Extract the [X, Y] coordinate from the center of the cell holding the provided text.  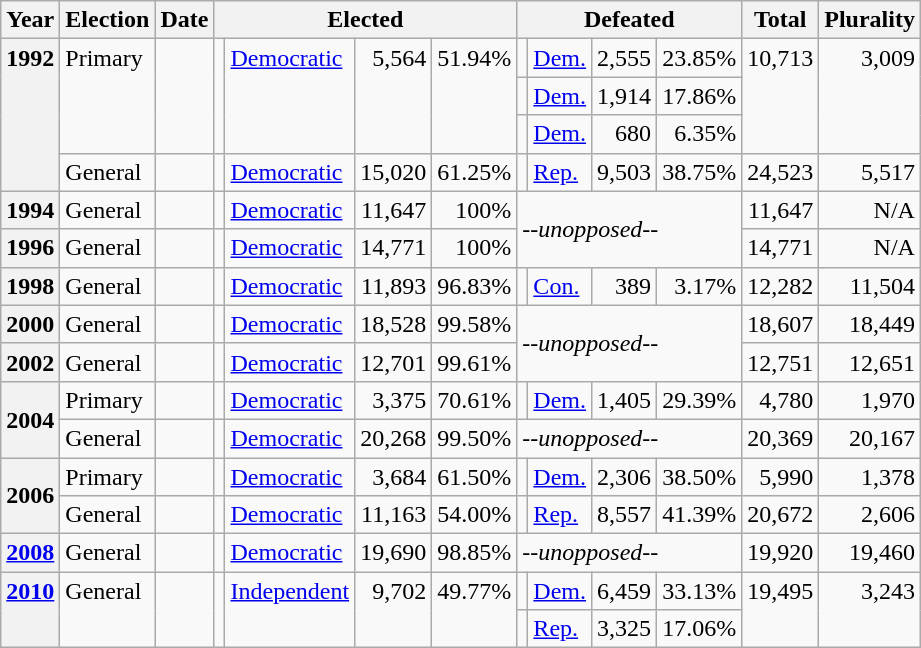
8,557 [624, 515]
17.86% [700, 96]
18,528 [394, 324]
5,990 [780, 477]
11,893 [394, 286]
2002 [30, 362]
11,504 [870, 286]
51.94% [474, 96]
29.39% [700, 400]
99.58% [474, 324]
54.00% [474, 515]
2000 [30, 324]
3,243 [870, 610]
5,564 [394, 96]
19,460 [870, 553]
61.50% [474, 477]
Election [108, 20]
20,369 [780, 438]
12,282 [780, 286]
3,375 [394, 400]
1,914 [624, 96]
3.17% [700, 286]
41.39% [700, 515]
23.85% [700, 58]
19,495 [780, 610]
61.25% [474, 172]
33.13% [700, 591]
680 [624, 134]
20,672 [780, 515]
20,167 [870, 438]
12,701 [394, 362]
389 [624, 286]
2,606 [870, 515]
Independent [290, 610]
2,306 [624, 477]
2004 [30, 419]
18,449 [870, 324]
19,690 [394, 553]
2008 [30, 553]
Year [30, 20]
Date [184, 20]
24,523 [780, 172]
Con. [560, 286]
99.61% [474, 362]
Total [780, 20]
17.06% [700, 629]
12,751 [780, 362]
2006 [30, 496]
Defeated [630, 20]
18,607 [780, 324]
70.61% [474, 400]
9,503 [624, 172]
1992 [30, 115]
1,378 [870, 477]
1996 [30, 248]
49.77% [474, 610]
1,405 [624, 400]
10,713 [780, 96]
Plurality [870, 20]
19,920 [780, 553]
1998 [30, 286]
11,163 [394, 515]
99.50% [474, 438]
38.75% [700, 172]
4,780 [780, 400]
5,517 [870, 172]
6,459 [624, 591]
Elected [366, 20]
1,970 [870, 400]
3,684 [394, 477]
9,702 [394, 610]
98.85% [474, 553]
3,009 [870, 96]
1994 [30, 210]
12,651 [870, 362]
3,325 [624, 629]
2,555 [624, 58]
6.35% [700, 134]
15,020 [394, 172]
96.83% [474, 286]
20,268 [394, 438]
2010 [30, 610]
38.50% [700, 477]
